Capture the cell that displays the provided text and extract its [x, y] central coordinate. 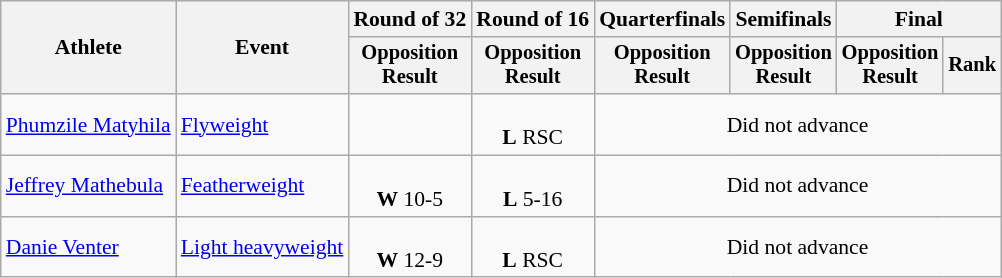
Danie Venter [88, 248]
Featherweight [262, 186]
Light heavyweight [262, 248]
Flyweight [262, 124]
Round of 16 [532, 19]
Semifinals [784, 19]
W 10-5 [410, 186]
Rank [972, 66]
Round of 32 [410, 19]
Final [919, 19]
Jeffrey Mathebula [88, 186]
W 12-9 [410, 248]
Athlete [88, 48]
L 5-16 [532, 186]
Quarterfinals [662, 19]
Event [262, 48]
Phumzile Matyhila [88, 124]
